Search for the cell housing the specified text and yield its (X, Y) center coordinate. 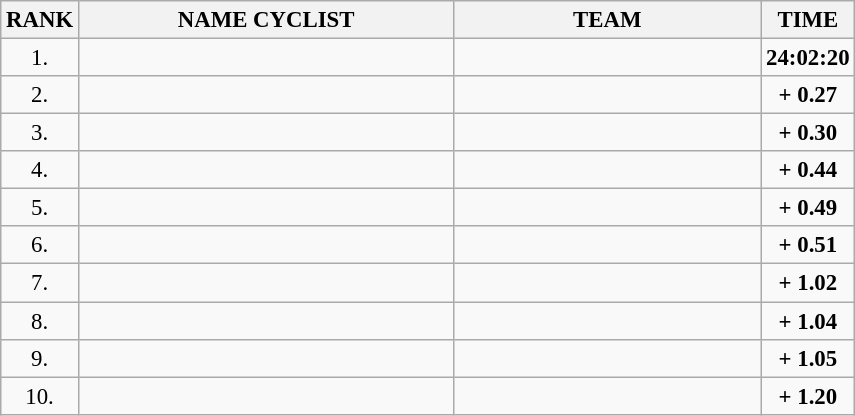
7. (40, 283)
RANK (40, 20)
+ 1.20 (808, 396)
TIME (808, 20)
+ 0.27 (808, 95)
8. (40, 321)
TEAM (608, 20)
9. (40, 358)
+ 0.30 (808, 133)
+ 1.04 (808, 321)
4. (40, 170)
5. (40, 208)
+ 0.51 (808, 245)
+ 1.05 (808, 358)
24:02:20 (808, 58)
2. (40, 95)
+ 1.02 (808, 283)
NAME CYCLIST (266, 20)
10. (40, 396)
6. (40, 245)
+ 0.44 (808, 170)
1. (40, 58)
+ 0.49 (808, 208)
3. (40, 133)
